Return the [X, Y] coordinate for the center point of the cell that contains the specified text.  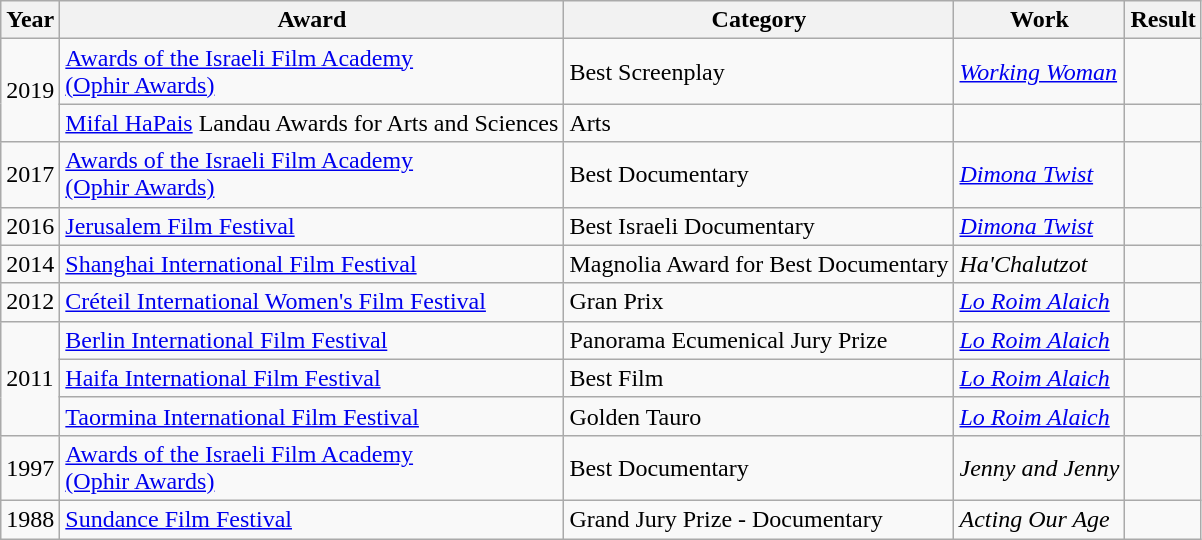
Haifa International Film Festival [312, 378]
Year [30, 20]
Golden Tauro [759, 416]
2019 [30, 90]
Arts [759, 123]
Magnolia Award for Best Documentary [759, 264]
2014 [30, 264]
Acting Our Age [1040, 519]
Best Screenplay [759, 72]
Ha'Chalutzot [1040, 264]
2012 [30, 302]
Sundance Film Festival [312, 519]
Créteil International Women's Film Festival [312, 302]
2011 [30, 378]
Result [1163, 20]
Berlin International Film Festival [312, 340]
Grand Jury Prize - Documentary [759, 519]
Work [1040, 20]
1988 [30, 519]
1997 [30, 468]
Gran Prix [759, 302]
Jenny and Jenny [1040, 468]
2017 [30, 174]
Best Film [759, 378]
Best Israeli Documentary [759, 226]
Taormina International Film Festival [312, 416]
Jerusalem Film Festival [312, 226]
Panorama Ecumenical Jury Prize [759, 340]
Category [759, 20]
Shanghai International Film Festival [312, 264]
Award [312, 20]
2016 [30, 226]
Working Woman [1040, 72]
Mifal HaPais Landau Awards for Arts and Sciences [312, 123]
